From the cell containing the given text, extract its center point as [x, y] coordinate. 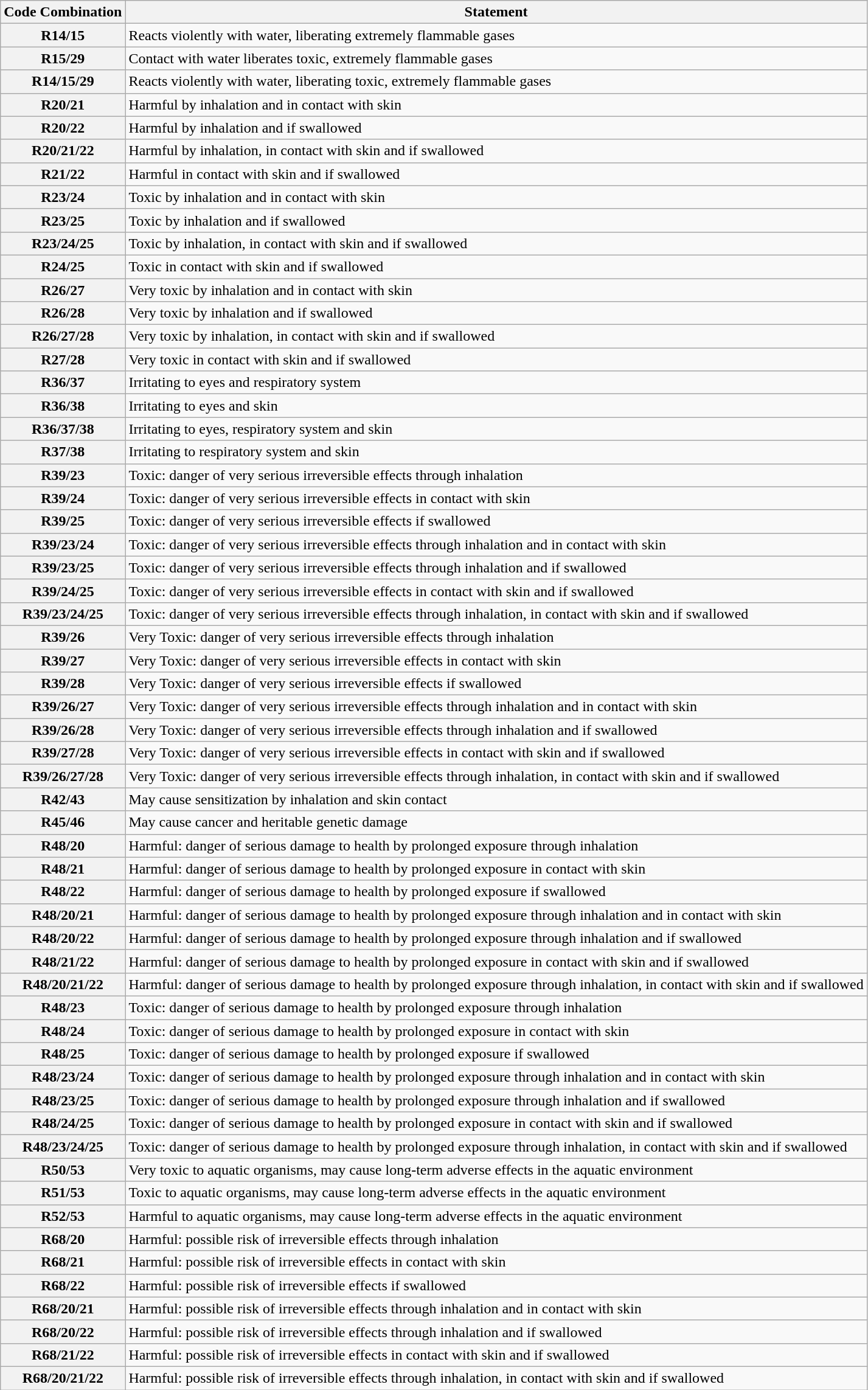
R37/38 [63, 452]
R39/25 [63, 521]
Irritating to eyes and skin [496, 406]
R36/38 [63, 406]
Toxic: danger of very serious irreversible effects through inhalation, in contact with skin and if swallowed [496, 614]
Harmful: possible risk of irreversible effects through inhalation and if swallowed [496, 1332]
R48/20 [63, 846]
Harmful: danger of serious damage to health by prolonged exposure through inhalation and if swallowed [496, 938]
Very toxic by inhalation, in contact with skin and if swallowed [496, 336]
Toxic: danger of very serious irreversible effects through inhalation [496, 475]
Harmful in contact with skin and if swallowed [496, 174]
Harmful to aquatic organisms, may cause long-term adverse effects in the aquatic environment [496, 1216]
Irritating to eyes and respiratory system [496, 383]
Toxic in contact with skin and if swallowed [496, 266]
R14/15 [63, 35]
Very toxic to aquatic organisms, may cause long-term adverse effects in the aquatic environment [496, 1170]
Statement [496, 12]
R68/20/22 [63, 1332]
R68/22 [63, 1285]
R45/46 [63, 822]
Toxic: danger of very serious irreversible effects in contact with skin and if swallowed [496, 591]
R68/21/22 [63, 1355]
Toxic by inhalation and in contact with skin [496, 197]
May cause sensitization by inhalation and skin contact [496, 799]
R23/24 [63, 197]
R48/24/25 [63, 1124]
R27/28 [63, 360]
Reacts violently with water, liberating toxic, extremely flammable gases [496, 82]
Code Combination [63, 12]
R48/23/25 [63, 1100]
Irritating to respiratory system and skin [496, 452]
R20/22 [63, 128]
R68/20 [63, 1239]
R48/25 [63, 1054]
R42/43 [63, 799]
Harmful by inhalation and if swallowed [496, 128]
R51/53 [63, 1193]
Very Toxic: danger of very serious irreversible effects through inhalation and in contact with skin [496, 707]
R23/25 [63, 220]
Toxic: danger of serious damage to health by prolonged exposure in contact with skin and if swallowed [496, 1124]
R68/20/21/22 [63, 1378]
R36/37 [63, 383]
Harmful: danger of serious damage to health by prolonged exposure in contact with skin [496, 869]
R39/26 [63, 637]
Harmful: possible risk of irreversible effects through inhalation [496, 1239]
Very Toxic: danger of very serious irreversible effects if swallowed [496, 684]
R48/20/22 [63, 938]
Toxic: danger of very serious irreversible effects if swallowed [496, 521]
Toxic: danger of serious damage to health by prolonged exposure through inhalation and in contact with skin [496, 1077]
Irritating to eyes, respiratory system and skin [496, 429]
R39/26/27/28 [63, 776]
Harmful: possible risk of irreversible effects through inhalation and in contact with skin [496, 1308]
Toxic: danger of serious damage to health by prolonged exposure through inhalation and if swallowed [496, 1100]
R39/23 [63, 475]
Toxic: danger of very serious irreversible effects through inhalation and if swallowed [496, 568]
Harmful by inhalation, in contact with skin and if swallowed [496, 151]
R39/23/24 [63, 544]
Very Toxic: danger of very serious irreversible effects in contact with skin [496, 660]
Harmful: possible risk of irreversible effects in contact with skin [496, 1262]
R23/24/25 [63, 243]
Harmful: danger of serious damage to health by prolonged exposure if swallowed [496, 892]
Harmful: possible risk of irreversible effects if swallowed [496, 1285]
R39/23/24/25 [63, 614]
Harmful: danger of serious damage to health by prolonged exposure through inhalation and in contact with skin [496, 915]
R15/29 [63, 58]
Very Toxic: danger of very serious irreversible effects through inhalation, in contact with skin and if swallowed [496, 776]
R39/26/28 [63, 730]
Toxic by inhalation and if swallowed [496, 220]
Harmful: possible risk of irreversible effects through inhalation, in contact with skin and if swallowed [496, 1378]
Very toxic by inhalation and if swallowed [496, 313]
R48/23 [63, 1007]
Harmful: possible risk of irreversible effects in contact with skin and if swallowed [496, 1355]
R20/21 [63, 105]
Toxic: danger of serious damage to health by prolonged exposure in contact with skin [496, 1031]
Toxic: danger of serious damage to health by prolonged exposure through inhalation [496, 1007]
R48/24 [63, 1031]
R50/53 [63, 1170]
Harmful: danger of serious damage to health by prolonged exposure in contact with skin and if swallowed [496, 961]
R48/23/24/25 [63, 1147]
Very Toxic: danger of very serious irreversible effects through inhalation [496, 637]
Toxic: danger of very serious irreversible effects through inhalation and in contact with skin [496, 544]
Harmful: danger of serious damage to health by prolonged exposure through inhalation, in contact with skin and if swallowed [496, 984]
R68/20/21 [63, 1308]
Toxic to aquatic organisms, may cause long-term adverse effects in the aquatic environment [496, 1193]
Harmful: danger of serious damage to health by prolonged exposure through inhalation [496, 846]
R21/22 [63, 174]
R39/24/25 [63, 591]
R26/27/28 [63, 336]
R39/28 [63, 684]
R48/21/22 [63, 961]
R39/26/27 [63, 707]
Very toxic by inhalation and in contact with skin [496, 290]
Harmful by inhalation and in contact with skin [496, 105]
Very Toxic: danger of very serious irreversible effects through inhalation and if swallowed [496, 730]
R39/27 [63, 660]
R48/20/21 [63, 915]
R48/22 [63, 892]
R39/24 [63, 498]
Very Toxic: danger of very serious irreversible effects in contact with skin and if swallowed [496, 753]
R48/20/21/22 [63, 984]
R48/23/24 [63, 1077]
R20/21/22 [63, 151]
R36/37/38 [63, 429]
R48/21 [63, 869]
R39/27/28 [63, 753]
R26/28 [63, 313]
Toxic by inhalation, in contact with skin and if swallowed [496, 243]
Toxic: danger of very serious irreversible effects in contact with skin [496, 498]
May cause cancer and heritable genetic damage [496, 822]
Toxic: danger of serious damage to health by prolonged exposure if swallowed [496, 1054]
R39/23/25 [63, 568]
Toxic: danger of serious damage to health by prolonged exposure through inhalation, in contact with skin and if swallowed [496, 1147]
Very toxic in contact with skin and if swallowed [496, 360]
R26/27 [63, 290]
R68/21 [63, 1262]
R24/25 [63, 266]
R52/53 [63, 1216]
Contact with water liberates toxic, extremely flammable gases [496, 58]
Reacts violently with water, liberating extremely flammable gases [496, 35]
R14/15/29 [63, 82]
